Provide the [X, Y] coordinate of the cell's center where the given text is located.  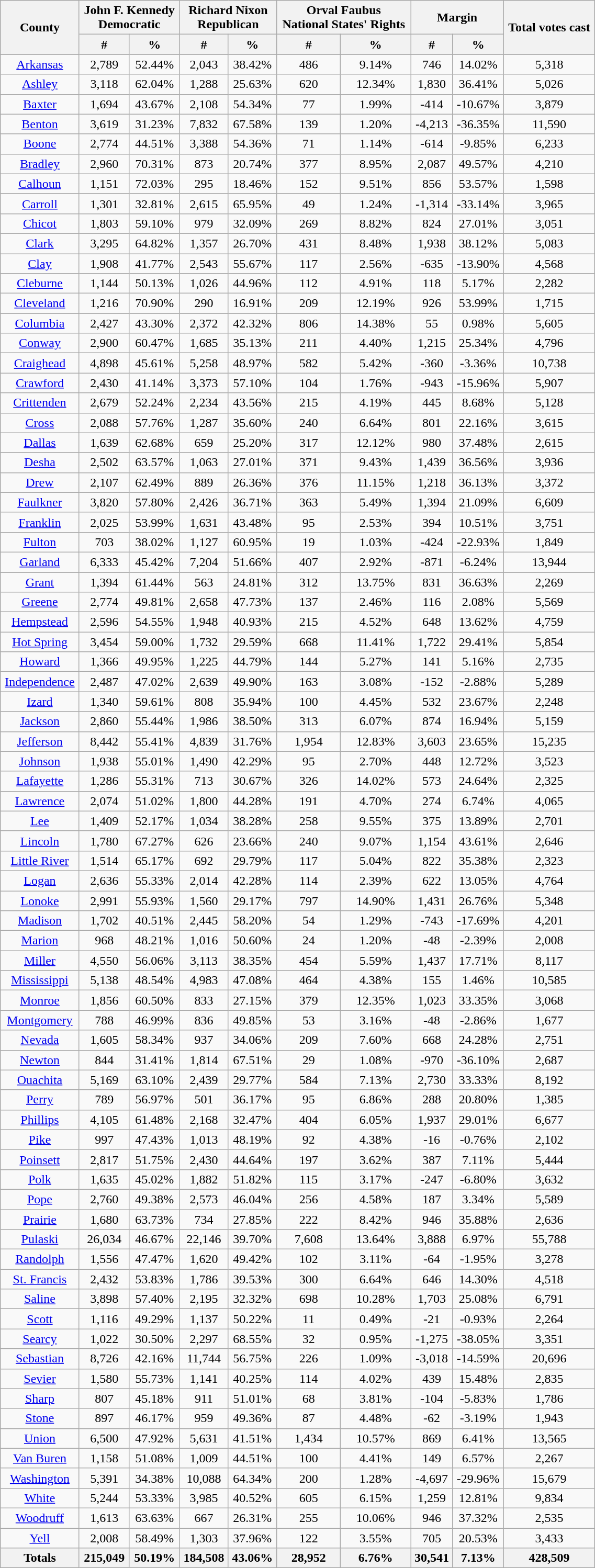
25.63% [252, 84]
445 [432, 403]
44.28% [252, 801]
2,900 [104, 343]
14.38% [376, 323]
Saline [40, 1299]
2,789 [104, 64]
1,631 [204, 522]
32.81% [154, 204]
2,267 [549, 1458]
1,954 [309, 741]
563 [204, 582]
2.56% [376, 263]
5,907 [549, 383]
9.55% [376, 821]
5.27% [376, 662]
12.34% [376, 84]
33.33% [478, 1080]
-17.69% [478, 921]
47.02% [154, 682]
1,022 [104, 1339]
428,509 [549, 1558]
68 [309, 1398]
698 [309, 1299]
7,204 [204, 562]
-10.67% [478, 104]
-4,213 [432, 124]
77 [309, 104]
1,556 [104, 1259]
John F. KennedyDemocratic [129, 18]
968 [104, 941]
25.08% [478, 1299]
290 [204, 303]
46.04% [252, 1199]
1,366 [104, 662]
Lafayette [40, 781]
102 [309, 1259]
4,065 [549, 801]
Clay [40, 263]
1,639 [104, 443]
3,373 [204, 383]
869 [432, 1438]
59.61% [154, 702]
8,117 [549, 961]
6,500 [104, 1438]
36.17% [252, 1100]
-414 [432, 104]
55.44% [154, 721]
2,687 [549, 1060]
376 [309, 482]
486 [309, 64]
9.43% [376, 462]
139 [309, 124]
20,696 [549, 1359]
5,083 [549, 243]
57.10% [252, 383]
12.12% [376, 443]
3,898 [104, 1299]
5,159 [549, 721]
6.05% [376, 1120]
1,986 [204, 721]
4,210 [549, 164]
Pike [40, 1140]
7.60% [376, 1040]
Grant [40, 582]
0.49% [376, 1319]
31.41% [154, 1060]
13.62% [478, 622]
1,908 [104, 263]
3,751 [549, 522]
1,127 [204, 542]
2,573 [204, 1199]
Ashley [40, 84]
3,113 [204, 961]
-360 [432, 363]
4.02% [376, 1379]
5,391 [104, 1478]
1,937 [432, 1120]
1,856 [104, 1000]
Conway [40, 343]
2,535 [549, 1518]
2,107 [104, 482]
2.39% [376, 881]
37.96% [252, 1538]
1,158 [104, 1458]
573 [432, 781]
2,014 [204, 881]
49.29% [154, 1319]
-1.95% [478, 1259]
659 [204, 443]
29.01% [478, 1120]
197 [309, 1159]
387 [432, 1159]
Scott [40, 1319]
2,108 [204, 104]
1,141 [204, 1379]
734 [204, 1220]
1,137 [204, 1319]
2,234 [204, 403]
6,677 [549, 1120]
5.17% [478, 284]
34.38% [154, 1478]
8.95% [376, 164]
1,026 [204, 284]
15,679 [549, 1478]
15.48% [478, 1379]
51.66% [252, 562]
Lawrence [40, 801]
4,550 [104, 961]
38.42% [252, 64]
12.81% [478, 1498]
2,074 [104, 801]
3.81% [376, 1398]
626 [204, 841]
-5.83% [478, 1398]
222 [309, 1220]
1.03% [376, 542]
Woodruff [40, 1518]
54.34% [252, 104]
1,849 [549, 542]
55.01% [154, 761]
2,543 [204, 263]
1,409 [104, 821]
42.32% [252, 323]
87 [309, 1418]
Lonoke [40, 900]
3,820 [104, 502]
Washington [40, 1478]
4,796 [549, 343]
27.85% [252, 1220]
Calhoun [40, 184]
431 [309, 243]
4.52% [376, 622]
184,508 [204, 1558]
5.16% [478, 662]
Howard [40, 662]
9.14% [376, 64]
48.19% [252, 1140]
14.30% [478, 1279]
51.08% [154, 1458]
-2.86% [478, 1020]
1.24% [376, 204]
62.04% [154, 84]
371 [309, 462]
Miller [40, 961]
2,102 [549, 1140]
2,445 [204, 921]
5,289 [549, 682]
2,426 [204, 502]
3,879 [549, 104]
3,068 [549, 1000]
Garland [40, 562]
2,960 [104, 164]
Marion [40, 941]
-36.35% [478, 124]
24.28% [478, 1040]
2,427 [104, 323]
1,685 [204, 343]
-152 [432, 682]
43.56% [252, 403]
3,295 [104, 243]
Jefferson [40, 741]
8.42% [376, 1220]
47.08% [252, 980]
62.68% [154, 443]
Crawford [40, 383]
47.43% [154, 1140]
582 [309, 363]
22,146 [204, 1239]
51.02% [154, 801]
65.17% [154, 861]
Total votes cast [549, 27]
46.99% [154, 1020]
377 [309, 164]
0.98% [478, 323]
42.29% [252, 761]
2,658 [204, 602]
2,730 [432, 1080]
375 [432, 821]
11.41% [376, 642]
52.44% [154, 64]
21.09% [478, 502]
6.76% [376, 1558]
-21 [432, 1319]
122 [309, 1538]
6.74% [478, 801]
1,814 [204, 1060]
295 [204, 184]
3.55% [376, 1538]
36.56% [478, 462]
Margin [457, 18]
-1,275 [432, 1339]
3.16% [376, 1020]
33.35% [478, 1000]
-38.05% [478, 1339]
-62 [432, 1418]
112 [309, 284]
1,225 [204, 662]
1,116 [104, 1319]
-33.14% [478, 204]
Prairie [40, 1220]
-1,314 [432, 204]
797 [309, 900]
35.13% [252, 343]
6,791 [549, 1299]
2,835 [549, 1379]
1,286 [104, 781]
31.76% [252, 741]
1,722 [432, 642]
Sebastian [40, 1359]
1,605 [104, 1040]
-3.19% [478, 1418]
50.19% [154, 1558]
5,589 [549, 1199]
52.17% [154, 821]
646 [432, 1279]
50.13% [154, 284]
2.08% [478, 602]
32.47% [252, 1120]
29.59% [252, 642]
Cross [40, 423]
-871 [432, 562]
705 [432, 1538]
4,764 [549, 881]
-247 [432, 1179]
3,619 [104, 124]
49.38% [154, 1199]
37.32% [478, 1518]
3,615 [549, 423]
43.67% [154, 104]
24 [309, 941]
104 [309, 383]
5,318 [549, 64]
3,388 [204, 144]
-64 [432, 1259]
2,646 [549, 841]
2.46% [376, 602]
3,433 [549, 1538]
92 [309, 1140]
4,983 [204, 980]
6.15% [376, 1498]
40.25% [252, 1379]
10.51% [478, 522]
15,235 [549, 741]
39.70% [252, 1239]
2,701 [549, 821]
56.75% [252, 1359]
-0.93% [478, 1319]
5,138 [104, 980]
3,965 [549, 204]
326 [309, 781]
4,568 [549, 263]
19 [309, 542]
1,803 [104, 223]
34.06% [252, 1040]
2,751 [549, 1040]
10,738 [549, 363]
24.81% [252, 582]
42.16% [154, 1359]
36.63% [478, 582]
997 [104, 1140]
5.59% [376, 961]
2,282 [549, 284]
49.57% [478, 164]
-104 [432, 1398]
5,026 [549, 84]
36.41% [478, 84]
1,288 [204, 84]
-614 [432, 144]
51.82% [252, 1179]
1,303 [204, 1538]
648 [432, 622]
49.81% [154, 602]
Pulaski [40, 1239]
29.17% [252, 900]
1,514 [104, 861]
54 [309, 921]
14.90% [376, 900]
26,034 [104, 1239]
300 [309, 1279]
7.11% [478, 1159]
9.07% [376, 841]
Arkansas [40, 64]
11,744 [204, 1359]
36.13% [478, 482]
1,702 [104, 921]
55.31% [154, 781]
67.58% [252, 124]
61.48% [154, 1120]
2,248 [549, 702]
63.63% [154, 1518]
8.82% [376, 223]
38.28% [252, 821]
3,632 [549, 1179]
5,854 [549, 642]
13,565 [549, 1438]
1,385 [549, 1100]
155 [432, 980]
Monroe [40, 1000]
11.15% [376, 482]
1,677 [549, 1020]
3,118 [104, 84]
6.86% [376, 1100]
713 [204, 781]
53 [309, 1020]
37.48% [478, 443]
Madison [40, 921]
38.50% [252, 721]
Baxter [40, 104]
889 [204, 482]
Dallas [40, 443]
-635 [432, 263]
35.60% [252, 423]
Independence [40, 682]
-943 [432, 383]
605 [309, 1498]
8,726 [104, 1359]
57.80% [154, 502]
68.55% [252, 1339]
Van Buren [40, 1458]
667 [204, 1518]
5,348 [549, 900]
269 [309, 223]
1,023 [432, 1000]
59.10% [154, 223]
2,596 [104, 622]
5,569 [549, 602]
Sharp [40, 1398]
13.05% [478, 881]
23.66% [252, 841]
1,580 [104, 1379]
Ouachita [40, 1080]
38.12% [478, 243]
45.02% [154, 1179]
959 [204, 1418]
6.41% [478, 1438]
4,518 [549, 1279]
55.93% [154, 900]
22.16% [478, 423]
Izard [40, 702]
-743 [432, 921]
4,898 [104, 363]
4,201 [549, 921]
1,694 [104, 104]
30,541 [432, 1558]
Little River [40, 861]
1.76% [376, 383]
26.70% [252, 243]
501 [204, 1100]
2,087 [432, 164]
2,323 [549, 861]
-2.39% [478, 941]
Logan [40, 881]
141 [432, 662]
38.02% [154, 542]
Columbia [40, 323]
44.96% [252, 284]
2,297 [204, 1339]
9.51% [376, 184]
379 [309, 1000]
55.67% [252, 263]
45.61% [154, 363]
Poinsett [40, 1159]
1.14% [376, 144]
1,431 [432, 900]
115 [309, 1179]
45.42% [154, 562]
56.97% [154, 1100]
41.14% [154, 383]
Lincoln [40, 841]
2,043 [204, 64]
5,605 [549, 323]
532 [432, 702]
831 [432, 582]
48.21% [154, 941]
57.40% [154, 1299]
Newton [40, 1060]
1,357 [204, 243]
1,490 [204, 761]
Stone [40, 1418]
980 [432, 443]
Polk [40, 1179]
1.28% [376, 1478]
29.79% [252, 861]
3.11% [376, 1259]
5,631 [204, 1438]
152 [309, 184]
464 [309, 980]
584 [309, 1080]
70.31% [154, 164]
1.29% [376, 921]
White [40, 1498]
1,439 [432, 462]
3.08% [376, 682]
55,788 [549, 1239]
41.51% [252, 1438]
6,609 [549, 502]
55 [432, 323]
39.53% [252, 1279]
20.74% [252, 164]
4.48% [376, 1418]
40.93% [252, 622]
746 [432, 64]
Perry [40, 1100]
Sevier [40, 1379]
4.70% [376, 801]
64.82% [154, 243]
801 [432, 423]
833 [204, 1000]
67.51% [252, 1060]
822 [432, 861]
2,372 [204, 323]
54.36% [252, 144]
43.48% [252, 522]
-970 [432, 1060]
226 [309, 1359]
36.71% [252, 502]
65.95% [252, 204]
Franklin [40, 522]
17.71% [478, 961]
-0.76% [478, 1140]
20.80% [478, 1100]
2,487 [104, 682]
2.92% [376, 562]
31.23% [154, 124]
-424 [432, 542]
58.20% [252, 921]
46.17% [154, 1418]
5.42% [376, 363]
49.36% [252, 1418]
137 [309, 602]
211 [309, 343]
1,703 [432, 1299]
4,839 [204, 741]
2,817 [104, 1159]
274 [432, 801]
35.88% [478, 1220]
29.41% [478, 642]
-15.96% [478, 383]
49.42% [252, 1259]
Montgomery [40, 1020]
1,830 [432, 84]
116 [432, 602]
43.06% [252, 1558]
1,437 [432, 961]
-2.88% [478, 682]
12.35% [376, 1000]
439 [432, 1379]
2,168 [204, 1120]
4,105 [104, 1120]
4.40% [376, 343]
118 [432, 284]
844 [104, 1060]
32 [309, 1339]
Mississippi [40, 980]
856 [432, 184]
12.72% [478, 761]
27.15% [252, 1000]
1,259 [432, 1498]
1,151 [104, 184]
56.06% [154, 961]
2,639 [204, 682]
Bradley [40, 164]
Benton [40, 124]
Desha [40, 462]
3,454 [104, 642]
51.01% [252, 1398]
13.75% [376, 582]
26.76% [478, 900]
Hempstead [40, 622]
2,025 [104, 522]
10,088 [204, 1478]
1,680 [104, 1220]
49.85% [252, 1020]
312 [309, 582]
63.10% [154, 1080]
62.49% [154, 482]
67.27% [154, 841]
48.97% [252, 363]
191 [309, 801]
-4,697 [432, 1478]
72.03% [154, 184]
149 [432, 1458]
44.64% [252, 1159]
Pope [40, 1199]
40.51% [154, 921]
5.04% [376, 861]
25.20% [252, 443]
1,434 [309, 1438]
1,943 [549, 1418]
1,613 [104, 1518]
3,985 [204, 1498]
55.73% [154, 1379]
18.46% [252, 184]
5,258 [204, 363]
-22.93% [478, 542]
5,128 [549, 403]
Johnson [40, 761]
1,034 [204, 821]
Boone [40, 144]
163 [309, 682]
26.31% [252, 1518]
622 [432, 881]
2,991 [104, 900]
26.36% [252, 482]
13,944 [549, 562]
35.38% [478, 861]
49 [309, 204]
-3.36% [478, 363]
55.41% [154, 741]
806 [309, 323]
1.99% [376, 104]
1,635 [104, 1179]
44.79% [252, 662]
Orval FaubusNational States' Rights [344, 18]
4.91% [376, 284]
Phillips [40, 1120]
Searcy [40, 1339]
1.46% [478, 980]
5,444 [549, 1159]
3,372 [549, 482]
874 [432, 721]
3,051 [549, 223]
1,154 [432, 841]
2,502 [104, 462]
40.52% [252, 1498]
41.77% [154, 263]
2,269 [549, 582]
5,169 [104, 1080]
30.67% [252, 781]
1,620 [204, 1259]
2,735 [549, 662]
1,882 [204, 1179]
Jackson [40, 721]
1,598 [549, 184]
1,948 [204, 622]
144 [309, 662]
35.94% [252, 702]
2.53% [376, 522]
4.41% [376, 1458]
911 [204, 1398]
64.34% [252, 1478]
County [40, 27]
St. Francis [40, 1279]
29.77% [252, 1080]
Clark [40, 243]
-16 [432, 1140]
63.73% [154, 1220]
6,333 [104, 562]
53.57% [478, 184]
53.83% [154, 1279]
313 [309, 721]
288 [432, 1100]
60.95% [252, 542]
1,287 [204, 423]
25.34% [478, 343]
10.06% [376, 1518]
Cleburne [40, 284]
3,936 [549, 462]
-6.80% [478, 1179]
2,760 [104, 1199]
6,233 [549, 144]
Randolph [40, 1259]
3.62% [376, 1159]
49.90% [252, 682]
3.17% [376, 1179]
404 [309, 1120]
43.30% [154, 323]
Union [40, 1438]
16.91% [252, 303]
16.94% [478, 721]
9,834 [549, 1498]
824 [432, 223]
60.47% [154, 343]
55.33% [154, 881]
Chicot [40, 223]
8,192 [549, 1080]
Faulkner [40, 502]
Crittenden [40, 403]
808 [204, 702]
59.00% [154, 642]
1,715 [549, 303]
0.95% [376, 1339]
4,759 [549, 622]
20.53% [478, 1538]
1,732 [204, 642]
Drew [40, 482]
1,800 [204, 801]
6.97% [478, 1239]
1,340 [104, 702]
43.61% [478, 841]
-3,018 [432, 1359]
3,278 [549, 1259]
-6.24% [478, 562]
2,195 [204, 1299]
6.57% [478, 1458]
2,439 [204, 1080]
53.33% [154, 1498]
1,016 [204, 941]
-13.90% [478, 263]
6.07% [376, 721]
2,088 [104, 423]
8.48% [376, 243]
807 [104, 1398]
10.57% [376, 1438]
30.50% [154, 1339]
187 [432, 1199]
4.19% [376, 403]
Fulton [40, 542]
32.09% [252, 223]
Nevada [40, 1040]
7,832 [204, 124]
454 [309, 961]
58.34% [154, 1040]
Carroll [40, 204]
-29.96% [478, 1478]
13.64% [376, 1239]
979 [204, 223]
1,144 [104, 284]
Lee [40, 821]
Richard NixonRepublican [228, 18]
789 [104, 1100]
897 [104, 1418]
61.44% [154, 582]
10.28% [376, 1299]
2,264 [549, 1319]
1,780 [104, 841]
Greene [40, 602]
836 [204, 1020]
1,216 [104, 303]
3,351 [549, 1339]
2,325 [549, 781]
1.09% [376, 1359]
52.24% [154, 403]
50.22% [252, 1319]
363 [309, 502]
38.35% [252, 961]
47.73% [252, 602]
11 [309, 1319]
Craighead [40, 363]
407 [309, 562]
1.08% [376, 1060]
1,009 [204, 1458]
12.83% [376, 741]
8.68% [478, 403]
60.50% [154, 1000]
51.75% [154, 1159]
255 [309, 1518]
7,608 [309, 1239]
71 [309, 144]
42.28% [252, 881]
2,679 [104, 403]
317 [309, 443]
45.18% [154, 1398]
215,049 [104, 1558]
-9.85% [478, 144]
4.58% [376, 1199]
48.54% [154, 980]
57.76% [154, 423]
8,442 [104, 741]
2,432 [104, 1279]
926 [432, 303]
692 [204, 861]
23.67% [478, 702]
49.95% [154, 662]
258 [309, 821]
2.70% [376, 761]
394 [432, 522]
788 [104, 1020]
5.49% [376, 502]
11,590 [549, 124]
10,585 [549, 980]
620 [309, 84]
Hot Spring [40, 642]
1,218 [432, 482]
1,560 [204, 900]
46.67% [154, 1239]
1,301 [104, 204]
1,215 [432, 343]
28,952 [309, 1558]
-36.10% [478, 1060]
3,888 [432, 1239]
12.19% [376, 303]
1,013 [204, 1140]
200 [309, 1478]
3,523 [549, 761]
448 [432, 761]
3.34% [478, 1199]
2,860 [104, 721]
-14.59% [478, 1359]
Yell [40, 1538]
54.55% [154, 622]
47.92% [154, 1438]
58.49% [154, 1538]
24.64% [478, 781]
23.65% [478, 741]
256 [309, 1199]
70.90% [154, 303]
1,063 [204, 462]
Totals [40, 1558]
3,603 [432, 741]
Cleveland [40, 303]
47.47% [154, 1259]
4.45% [376, 702]
873 [204, 164]
703 [104, 542]
13.89% [478, 821]
32.32% [252, 1299]
5,244 [104, 1498]
29 [309, 1060]
63.57% [154, 462]
937 [204, 1040]
50.60% [252, 941]
